Provide the [x, y] coordinate of the cell's center where the given text is located.  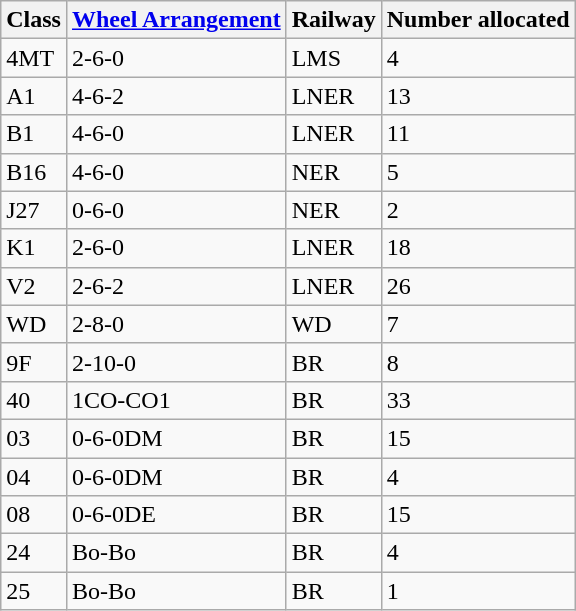
1CO-CO1 [176, 400]
2-8-0 [176, 324]
B16 [34, 172]
LMS [334, 58]
0-6-0DE [176, 515]
25 [34, 591]
24 [34, 553]
5 [478, 172]
18 [478, 248]
V2 [34, 286]
Wheel Arrangement [176, 20]
9F [34, 362]
03 [34, 438]
26 [478, 286]
40 [34, 400]
4MT [34, 58]
13 [478, 96]
0-6-0 [176, 210]
2-10-0 [176, 362]
A1 [34, 96]
7 [478, 324]
8 [478, 362]
2 [478, 210]
J27 [34, 210]
Class [34, 20]
Number allocated [478, 20]
4-6-2 [176, 96]
11 [478, 134]
B1 [34, 134]
Railway [334, 20]
K1 [34, 248]
04 [34, 477]
2-6-2 [176, 286]
1 [478, 591]
08 [34, 515]
33 [478, 400]
